Output the [x, y] coordinate of the center of the cell containing the given text.  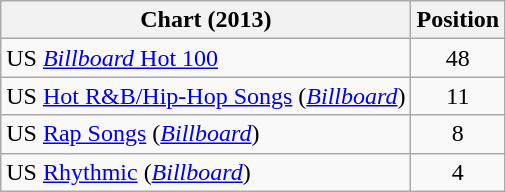
48 [458, 58]
4 [458, 172]
US Billboard Hot 100 [206, 58]
11 [458, 96]
Chart (2013) [206, 20]
US Hot R&B/Hip-Hop Songs (Billboard) [206, 96]
Position [458, 20]
US Rhythmic (Billboard) [206, 172]
US Rap Songs (Billboard) [206, 134]
8 [458, 134]
